Return the [x, y] coordinate for the center point of the cell that contains the specified text.  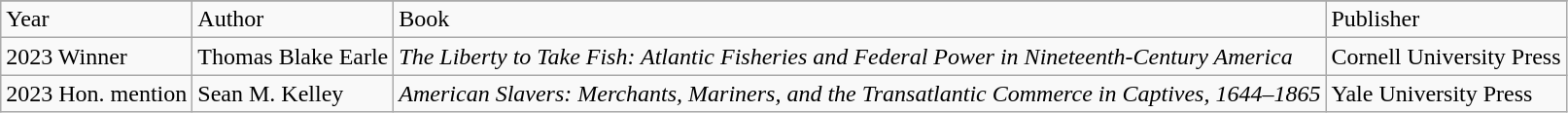
Yale University Press [1446, 94]
Publisher [1446, 19]
Sean M. Kelley [294, 94]
Cornell University Press [1446, 56]
The Liberty to Take Fish: Atlantic Fisheries and Federal Power in Nineteenth-Century America [859, 56]
Book [859, 19]
Year [97, 19]
Thomas Blake Earle [294, 56]
Author [294, 19]
American Slavers: Merchants, Mariners, and the Transatlantic Commerce in Captives, 1644–1865 [859, 94]
2023 Hon. mention [97, 94]
2023 Winner [97, 56]
